Detect which cell encompasses the target text, then output its (X, Y) center coordinate. 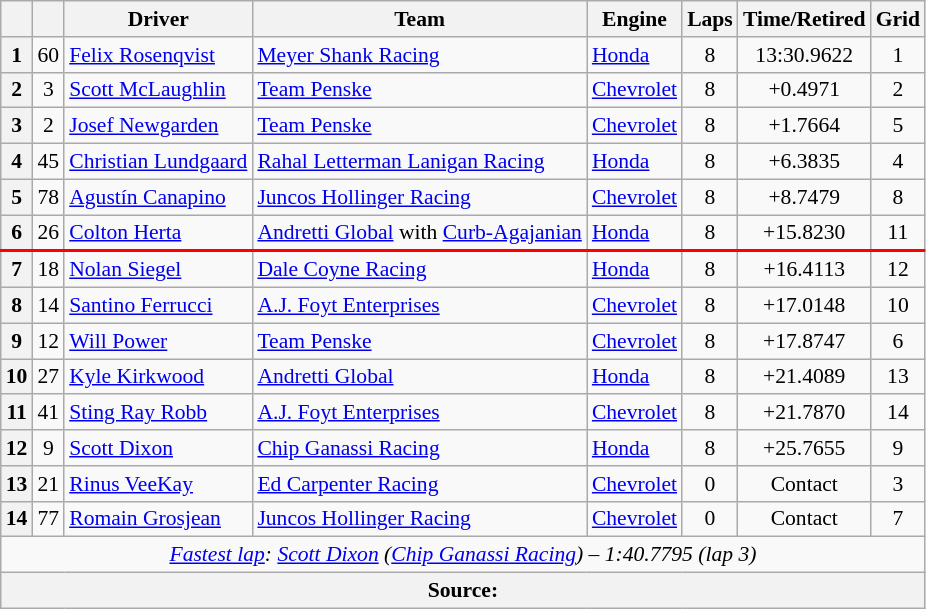
+17.0148 (804, 306)
Grid (898, 19)
Rahal Letterman Lanigan Racing (419, 162)
+6.3835 (804, 162)
Team (419, 19)
Josef Newgarden (158, 126)
+21.4089 (804, 377)
18 (48, 269)
+0.4971 (804, 90)
Sting Ray Robb (158, 413)
27 (48, 377)
+15.8230 (804, 233)
+8.7479 (804, 197)
21 (48, 484)
Andretti Global (419, 377)
+1.7664 (804, 126)
Scott Dixon (158, 448)
Dale Coyne Racing (419, 269)
Scott McLaughlin (158, 90)
Colton Herta (158, 233)
Felix Rosenqvist (158, 55)
41 (48, 413)
Meyer Shank Racing (419, 55)
45 (48, 162)
13:30.9622 (804, 55)
+17.8747 (804, 341)
Engine (634, 19)
Romain Grosjean (158, 519)
Kyle Kirkwood (158, 377)
Christian Lundgaard (158, 162)
Ed Carpenter Racing (419, 484)
+21.7870 (804, 413)
Will Power (158, 341)
60 (48, 55)
Fastest lap: Scott Dixon (Chip Ganassi Racing) – 1:40.7795 (lap 3) (463, 555)
78 (48, 197)
+25.7655 (804, 448)
Chip Ganassi Racing (419, 448)
Nolan Siegel (158, 269)
Andretti Global with Curb-Agajanian (419, 233)
Rinus VeeKay (158, 484)
Agustín Canapino (158, 197)
+16.4113 (804, 269)
77 (48, 519)
Driver (158, 19)
Time/Retired (804, 19)
Santino Ferrucci (158, 306)
Source: (463, 591)
Laps (710, 19)
26 (48, 233)
